Output the [X, Y] coordinate of the center of the cell containing the given text.  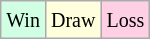
Draw [72, 20]
Loss [126, 20]
Win [24, 20]
